Scan for the cell matching the given text and deliver its (x, y) coordinate at center. 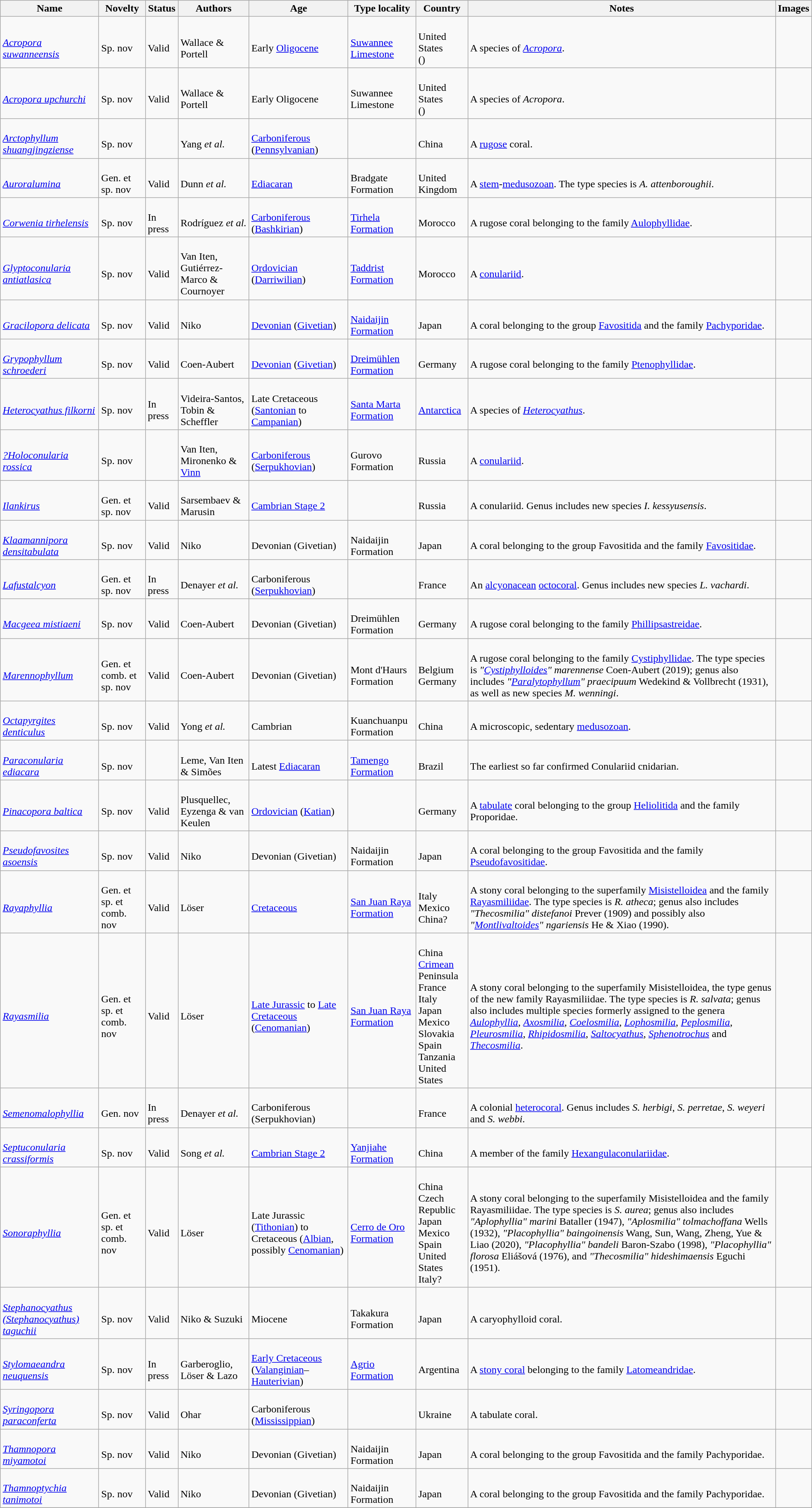
Country (442, 9)
Stylomaeandra neuquensis (50, 1364)
Ediacaran (299, 178)
Agrio Formation (382, 1364)
Sonoraphyllia (50, 1227)
Bradgate Formation (382, 178)
Rayasmilia (50, 1010)
Rodríguez et al. (213, 217)
Early Cretaceous (Valanginian–Hauterivian) (299, 1364)
A coral belonging to the group Favositida and the family Favositidae. (621, 540)
A coral belonging to the group Favositida and the family Pseudofavositidae. (621, 851)
An alcyonacean octocoral. Genus includes new species L. vachardi. (621, 579)
Dunn et al. (213, 178)
Cretaceous (299, 902)
Van Iten, Mironenko & Vinn (213, 455)
Carboniferous (Mississippian) (299, 1409)
Videira-Santos, Tobin & Scheffler (213, 404)
Marennophyllum (50, 670)
Late Jurassic (Tithonian) to Cretaceous (Albian, possibly Cenomanian) (299, 1227)
Yanjiahe Formation (382, 1147)
Acropora upchurchi (50, 93)
Ilankirus (50, 500)
Novelty (122, 9)
Takakura Formation (382, 1313)
Belgium Germany (442, 670)
Grypophyllum schroederi (50, 359)
Thamnoptychia tanimotoi (50, 1488)
Song et al. (213, 1147)
Tirhela Formation (382, 217)
Ohar (213, 1409)
Pseudofavosites asoensis (50, 851)
Leme, Van Iten & Simões (213, 760)
Acropora suwanneensis (50, 42)
Mont d'Haurs Formation (382, 670)
Syringopora paraconferta (50, 1409)
Notes (621, 9)
Taddrist Formation (382, 268)
Antarctica (442, 404)
Auroralumina (50, 178)
Latest Ediacaran (299, 760)
Klaamannipora densitabulata (50, 540)
Ordovician (Darriwilian) (299, 268)
Santa Marta Formation (382, 404)
China Czech Republic Japan Mexico Spain United States Italy? (442, 1227)
Ukraine (442, 1409)
A rugose coral belonging to the family Aulophyllidae. (621, 217)
Van Iten, Gutiérrez-Marco & Cournoyer (213, 268)
Miocene (299, 1313)
Macgeea mistiaeni (50, 619)
Type locality (382, 9)
A member of the family Hexangulaconulariidae. (621, 1147)
A rugose coral belonging to the family Phillipsastreidae. (621, 619)
Gen. nov (122, 1108)
?Holoconularia rossica (50, 455)
The earliest so far confirmed Conulariid cnidarian. (621, 760)
Age (299, 9)
A colonial heterocoral. Genus includes S. herbigi, S. perretae, S. weyeri and S. webbi. (621, 1108)
A stony coral belonging to the family Latomeandridae. (621, 1364)
Glyptoconularia antiatlasica (50, 268)
Garberoglio, Löser & Lazo (213, 1364)
Images (794, 9)
Carboniferous (Bashkirian) (299, 217)
A rugose coral belonging to the family Ptenophyllidae. (621, 359)
A caryophylloid coral. (621, 1313)
China Crimean Peninsula France Italy Japan Mexico Slovakia Spain Tanzania United States (442, 1010)
Name (50, 9)
A tabulate coral. (621, 1409)
Corwenia tirhelensis (50, 217)
A conulariid. Genus includes new species I. kessyusensis. (621, 500)
Heterocyathus filkorni (50, 404)
A species of Heterocyathus. (621, 404)
Gurovo Formation (382, 455)
Cerro de Oro Formation (382, 1227)
Carboniferous (Pennsylvanian) (299, 138)
Authors (213, 9)
Argentina (442, 1364)
Tamengo Formation (382, 760)
Gracilopora delicata (50, 319)
Paraconularia ediacara (50, 760)
A tabulate coral belonging to the group Heliolitida and the family Proporidae. (621, 806)
Plusquellec, Eyzenga & van Keulen (213, 806)
Pinacopora baltica (50, 806)
Late Jurassic to Late Cretaceous (Cenomanian) (299, 1010)
Yong et al. (213, 721)
Septuconularia crassiformis (50, 1147)
Sarsembaev & Marusin (213, 500)
Kuanchuanpu Formation (382, 721)
A rugose coral. (621, 138)
Brazil (442, 760)
Stephanocyathus (Stephanocyathus) taguchii (50, 1313)
A stem-medusozoan. The type species is A. attenboroughii. (621, 178)
Lafustalcyon (50, 579)
United Kingdom (442, 178)
Cambrian (299, 721)
Thamnopora miyamotoi (50, 1448)
Arctophyllum shuangjingziense (50, 138)
Gen. et comb. et sp. nov (122, 670)
Ordovician (Katian) (299, 806)
Niko & Suzuki (213, 1313)
Status (161, 9)
A microscopic, sedentary medusozoan. (621, 721)
Yang et al. (213, 138)
Late Cretaceous (Santonian to Campanian) (299, 404)
Semenomalophyllia (50, 1108)
Italy Mexico China? (442, 902)
Octapyrgites denticulus (50, 721)
Rayaphyllia (50, 902)
